Pinpoint the cell where the given text exists, returning its [X, Y] midpoint coordinate. 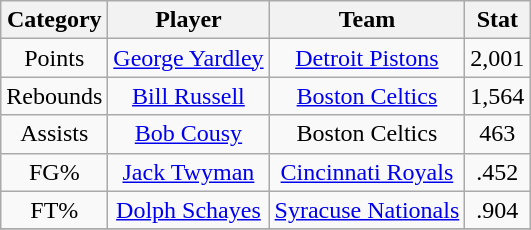
Dolph Schayes [188, 210]
Syracuse Nationals [367, 210]
Jack Twyman [188, 172]
Cincinnati Royals [367, 172]
Points [54, 58]
.452 [498, 172]
Stat [498, 20]
Assists [54, 134]
Detroit Pistons [367, 58]
463 [498, 134]
.904 [498, 210]
Category [54, 20]
FG% [54, 172]
Bob Cousy [188, 134]
Bill Russell [188, 96]
Rebounds [54, 96]
1,564 [498, 96]
2,001 [498, 58]
Team [367, 20]
Player [188, 20]
FT% [54, 210]
George Yardley [188, 58]
